Return (X, Y) of the center of cell containing provided text 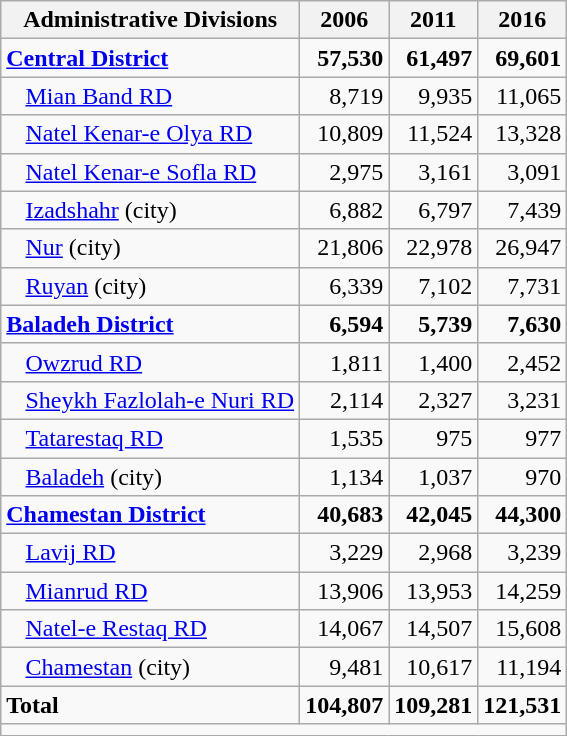
7,630 (522, 324)
Administrative Divisions (150, 20)
61,497 (434, 58)
2,452 (522, 362)
109,281 (434, 705)
7,439 (522, 210)
Natel-e Restaq RD (150, 629)
970 (522, 477)
13,328 (522, 134)
9,481 (344, 667)
Ruyan (city) (150, 286)
3,161 (434, 172)
15,608 (522, 629)
10,617 (434, 667)
14,067 (344, 629)
1,134 (344, 477)
3,231 (522, 400)
6,339 (344, 286)
7,731 (522, 286)
977 (522, 438)
13,906 (344, 591)
5,739 (434, 324)
Total (150, 705)
57,530 (344, 58)
2,975 (344, 172)
2006 (344, 20)
1,400 (434, 362)
975 (434, 438)
Baladeh (city) (150, 477)
Natel Kenar-e Olya RD (150, 134)
11,194 (522, 667)
21,806 (344, 248)
2,327 (434, 400)
14,259 (522, 591)
11,065 (522, 96)
Nur (city) (150, 248)
Chamestan District (150, 515)
Central District (150, 58)
40,683 (344, 515)
22,978 (434, 248)
Owzrud RD (150, 362)
7,102 (434, 286)
Natel Kenar-e Sofla RD (150, 172)
1,535 (344, 438)
Chamestan (city) (150, 667)
6,797 (434, 210)
42,045 (434, 515)
26,947 (522, 248)
3,239 (522, 553)
13,953 (434, 591)
Mian Band RD (150, 96)
14,507 (434, 629)
Sheykh Fazlolah-e Nuri RD (150, 400)
6,594 (344, 324)
9,935 (434, 96)
Baladeh District (150, 324)
11,524 (434, 134)
8,719 (344, 96)
Lavij RD (150, 553)
6,882 (344, 210)
Mianrud RD (150, 591)
121,531 (522, 705)
2,968 (434, 553)
104,807 (344, 705)
2,114 (344, 400)
2011 (434, 20)
Tatarestaq RD (150, 438)
3,229 (344, 553)
10,809 (344, 134)
69,601 (522, 58)
2016 (522, 20)
1,037 (434, 477)
1,811 (344, 362)
Izadshahr (city) (150, 210)
44,300 (522, 515)
3,091 (522, 172)
